Find where the given text appears and provide that cell's center as [x, y] coordinate. 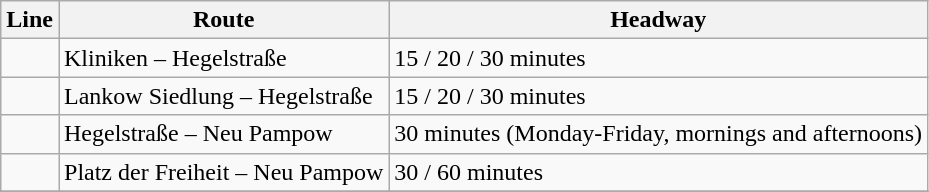
30 / 60 minutes [658, 172]
Headway [658, 20]
Platz der Freiheit – Neu Pampow [223, 172]
Hegelstraße – Neu Pampow [223, 134]
30 minutes (Monday-Friday, mornings and afternoons) [658, 134]
Line [30, 20]
Kliniken – Hegelstraße [223, 58]
Lankow Siedlung – Hegelstraße [223, 96]
Route [223, 20]
